Find where the given text appears and provide that cell's center as (X, Y) coordinate. 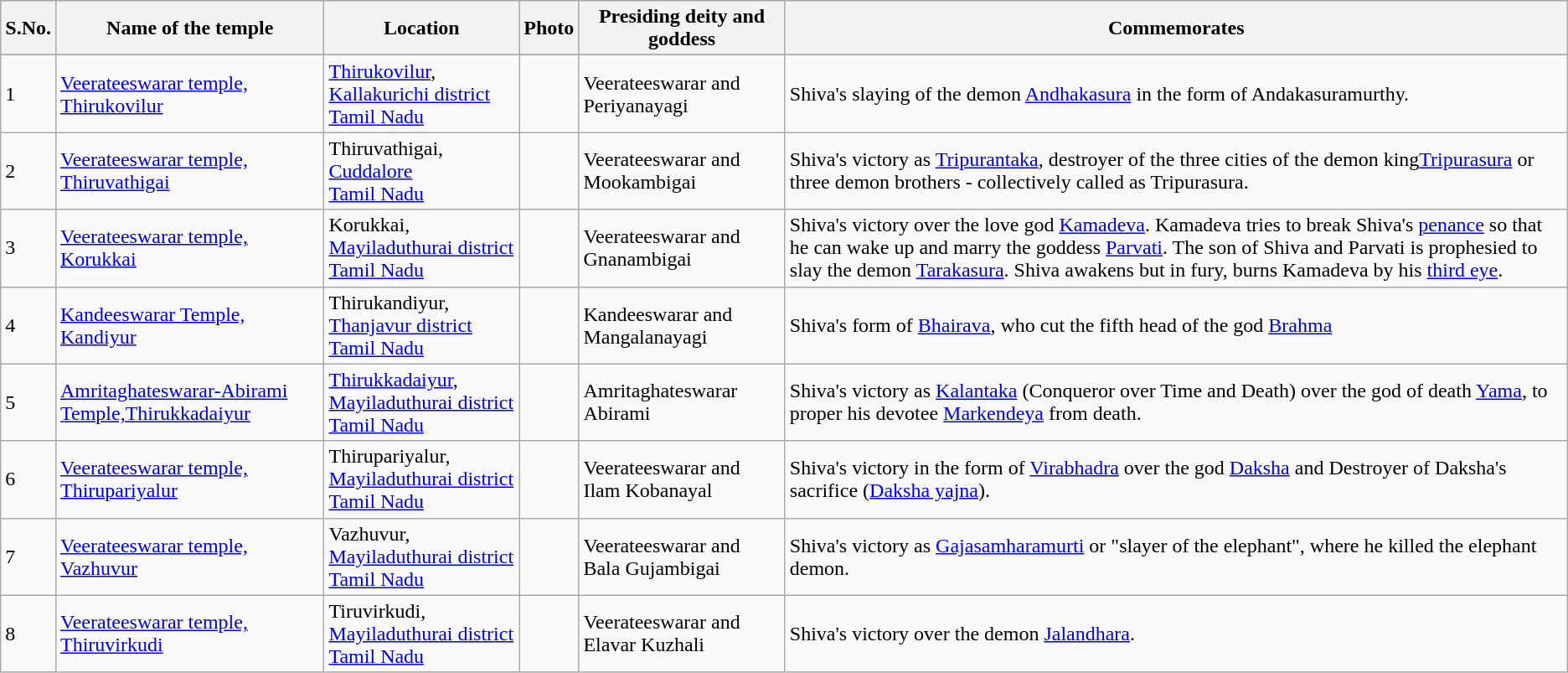
Thiruvathigai, CuddaloreTamil Nadu (422, 171)
Veerateeswarar and Ilam Kobanayal (682, 479)
Veerateeswarar temple, Thirukovilur (189, 94)
S.No. (28, 28)
Shiva's form of Bhairava, who cut the fifth head of the god Brahma (1176, 325)
Veerateeswarar temple, Thiruvirkudi (189, 634)
Location (422, 28)
Veerateeswarar and Elavar Kuzhali (682, 634)
Veerateeswarar temple, Korukkai (189, 248)
Kandeeswarar Temple, Kandiyur (189, 325)
6 (28, 479)
Veerateeswarar and Mookambigai (682, 171)
3 (28, 248)
Vazhuvur, Mayiladuthurai districtTamil Nadu (422, 557)
4 (28, 325)
Kandeeswarar and Mangalanayagi (682, 325)
Korukkai, Mayiladuthurai districtTamil Nadu (422, 248)
Shiva's slaying of the demon Andhakasura in the form of Andakasuramurthy. (1176, 94)
Veerateeswarar and Periyanayagi (682, 94)
Name of the temple (189, 28)
Veerateeswarar temple, Vazhuvur (189, 557)
Thirukkadaiyur, Mayiladuthurai districtTamil Nadu (422, 402)
Tiruvirkudi, Mayiladuthurai districtTamil Nadu (422, 634)
Veerateeswarar and Gnanambigai (682, 248)
Amritaghateswarar Abirami (682, 402)
Veerateeswarar temple, Thirupariyalur (189, 479)
Photo (549, 28)
Shiva's victory as Kalantaka (Conqueror over Time and Death) over the god of death Yama, to proper his devotee Markendeya from death. (1176, 402)
Veerateeswarar and Bala Gujambigai (682, 557)
Shiva's victory as Gajasamharamurti or "slayer of the elephant", where he killed the elephant demon. (1176, 557)
1 (28, 94)
Thirukandiyur, Thanjavur districtTamil Nadu (422, 325)
Commemorates (1176, 28)
2 (28, 171)
5 (28, 402)
7 (28, 557)
Thirukovilur, Kallakurichi districtTamil Nadu (422, 94)
Amritaghateswarar-Abirami Temple,Thirukkadaiyur (189, 402)
Shiva's victory over the demon Jalandhara. (1176, 634)
Presiding deity and goddess (682, 28)
Shiva's victory in the form of Virabhadra over the god Daksha and Destroyer of Daksha's sacrifice (Daksha yajna). (1176, 479)
Thirupariyalur, Mayiladuthurai districtTamil Nadu (422, 479)
Veerateeswarar temple, Thiruvathigai (189, 171)
8 (28, 634)
